Search for the cell housing the specified text and yield its (x, y) center coordinate. 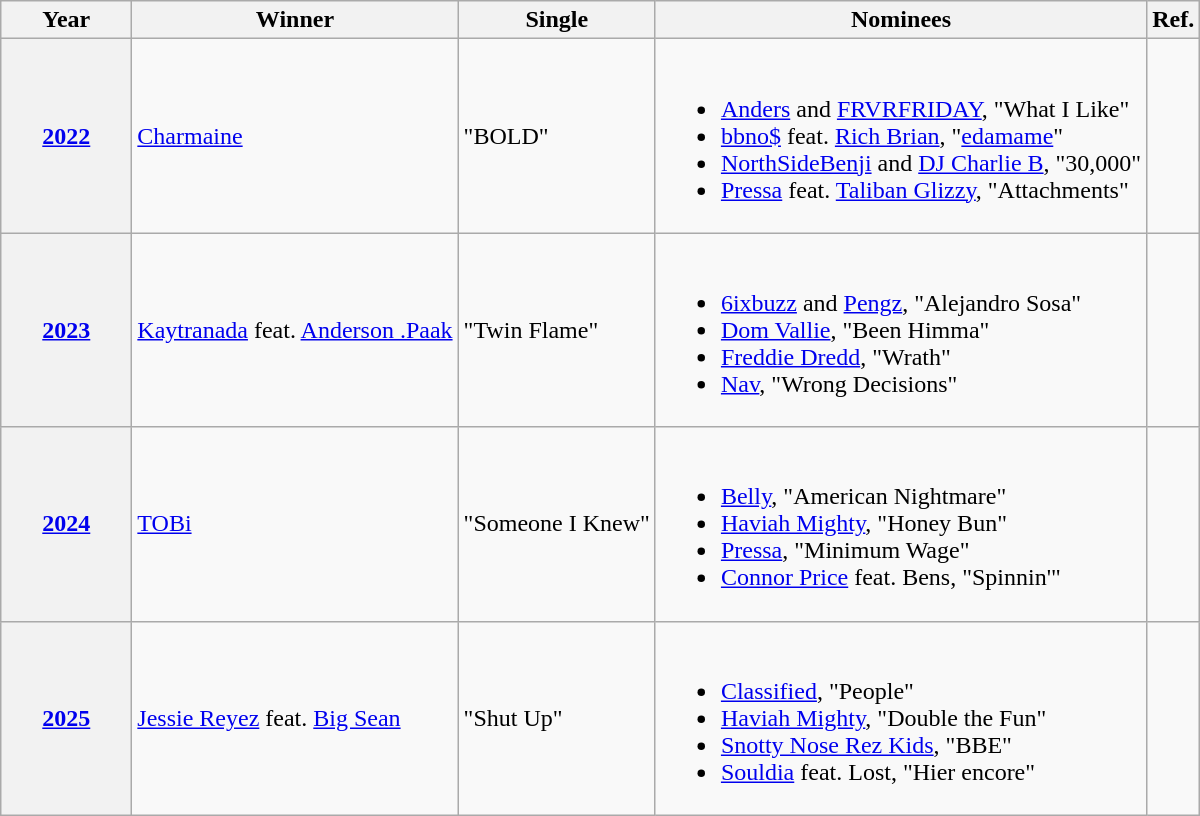
Year (66, 20)
Charmaine (295, 136)
Classified, "People"Haviah Mighty, "Double the Fun"Snotty Nose Rez Kids, "BBE"Souldia feat. Lost, "Hier encore" (900, 718)
6ixbuzz and Pengz, "Alejandro Sosa"Dom Vallie, "Been Himma"Freddie Dredd, "Wrath"Nav, "Wrong Decisions" (900, 330)
"Someone I Knew" (556, 524)
Single (556, 20)
Jessie Reyez feat. Big Sean (295, 718)
"Shut Up" (556, 718)
Winner (295, 20)
Kaytranada feat. Anderson .Paak (295, 330)
"BOLD" (556, 136)
Nominees (900, 20)
2025 (66, 718)
Belly, "American Nightmare"Haviah Mighty, "Honey Bun"Pressa, "Minimum Wage"Connor Price feat. Bens, "Spinnin'" (900, 524)
Ref. (1174, 20)
2022 (66, 136)
2024 (66, 524)
TOBi (295, 524)
"Twin Flame" (556, 330)
2023 (66, 330)
